Search for the cell housing the specified text and yield its [X, Y] center coordinate. 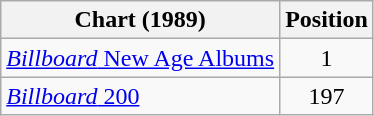
1 [327, 58]
Billboard 200 [140, 96]
Billboard New Age Albums [140, 58]
Position [327, 20]
Chart (1989) [140, 20]
197 [327, 96]
